Detect which cell encompasses the target text, then output its (x, y) center coordinate. 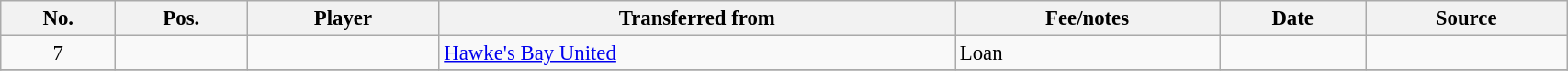
Fee/notes (1088, 18)
7 (59, 53)
Loan (1088, 53)
Hawke's Bay United (697, 53)
Transferred from (697, 18)
Pos. (182, 18)
Source (1466, 18)
Player (344, 18)
Date (1293, 18)
No. (59, 18)
